Locate the cell with the specified text and output its (X, Y) center coordinate. 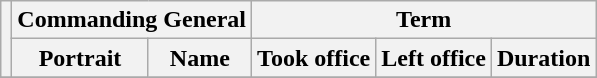
Portrait (80, 58)
Left office (434, 58)
Term (424, 20)
Commanding General (132, 20)
Name (200, 58)
Took office (314, 58)
Duration (543, 58)
